Extract the (x, y) coordinate from the center of the cell holding the provided text.  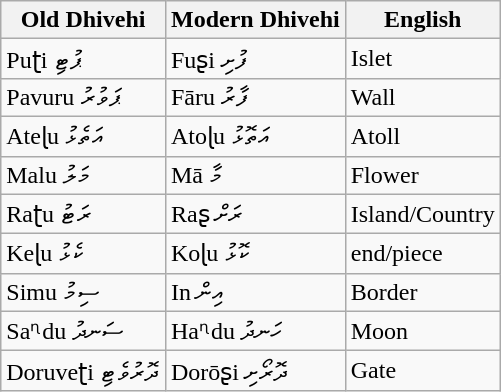
Pavuru ޕަވުރު (84, 97)
Island/Country (422, 214)
Old Dhivehi (84, 20)
In އިން (255, 292)
Raʂ ރަށް (255, 214)
Ateɭu އަތެޅު (84, 136)
Malu މަލު (84, 175)
Raʈu ރަޓު (84, 214)
Doruveʈi ދޮރުވެޓި (84, 371)
Wall (422, 97)
Puʈi ޕުޓި (84, 59)
Fāru ފާރު (255, 97)
Moon (422, 331)
Atoɭu އަތޮޅު (255, 136)
Modern Dhivehi (255, 20)
Atoll (422, 136)
Simu ސިމު (84, 292)
Fuʂi ފުށި (255, 59)
Mā މާ (255, 175)
Dorōʂi ދޮރޯށި (255, 371)
Gate (422, 371)
Flower (422, 175)
end/piece (422, 254)
Haᶯdu ހަނދު (255, 331)
Border (422, 292)
Keɭu ކެޅު (84, 254)
English (422, 20)
Islet (422, 59)
Koɭu ކޮޅު (255, 254)
Saᶯdu ސަނދު (84, 331)
